Pinpoint the cell where the given text exists, returning its [x, y] midpoint coordinate. 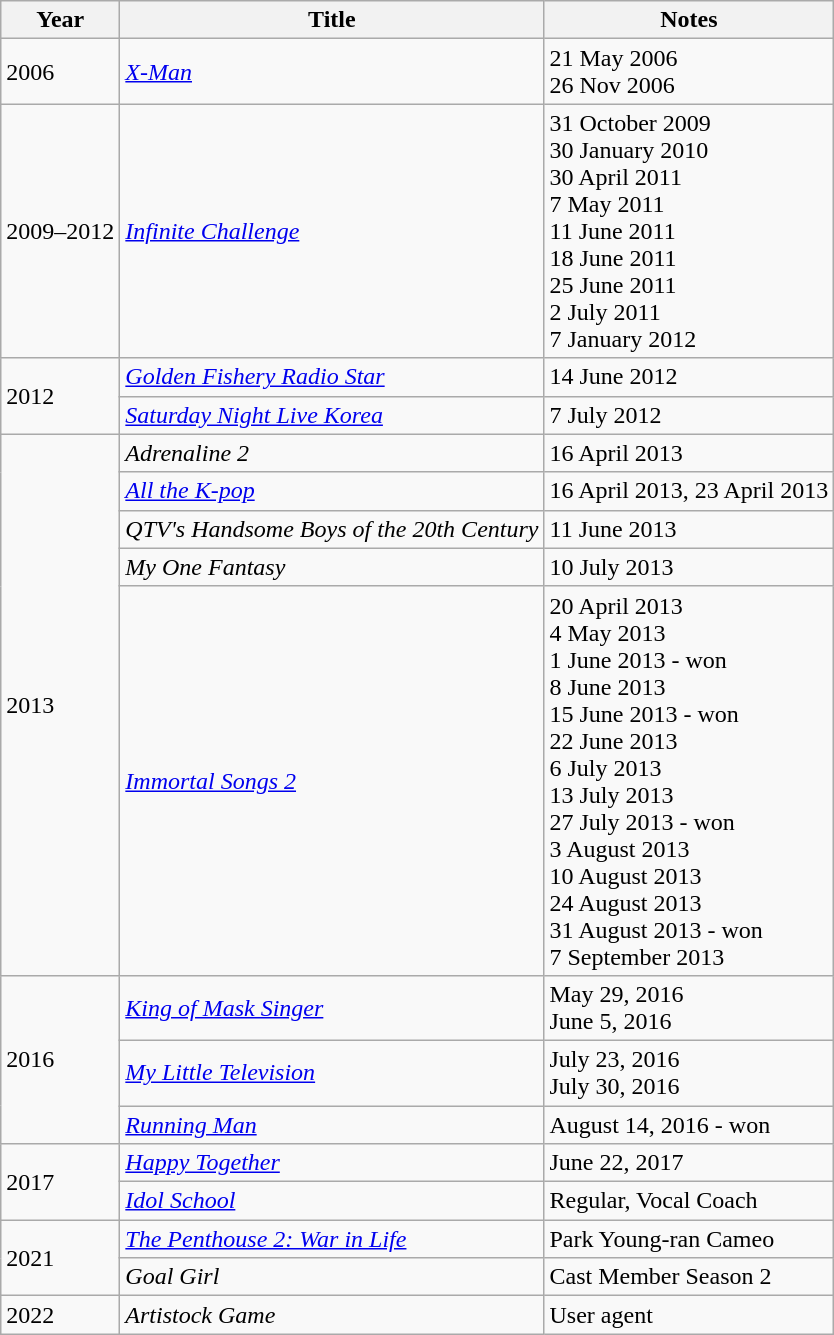
16 April 2013 [689, 453]
Golden Fishery Radio Star [332, 377]
June 22, 2017 [689, 1163]
Artistock Game [332, 1315]
May 29, 2016June 5, 2016 [689, 1008]
16 April 2013, 23 April 2013 [689, 491]
QTV's Handsome Boys of the 20th Century [332, 529]
User agent [689, 1315]
My One Fantasy [332, 567]
2006 [60, 72]
Cast Member Season 2 [689, 1277]
Title [332, 20]
10 July 2013 [689, 567]
2009–2012 [60, 231]
July 23, 2016 July 30, 2016 [689, 1072]
Happy Together [332, 1163]
Infinite Challenge [332, 231]
Adrenaline 2 [332, 453]
Running Man [332, 1125]
2021 [60, 1258]
7 July 2012 [689, 415]
The Penthouse 2: War in Life [332, 1239]
21 May 200626 Nov 2006 [689, 72]
My Little Television [332, 1072]
Notes [689, 20]
August 14, 2016 - won [689, 1125]
2017 [60, 1182]
14 June 2012 [689, 377]
King of Mask Singer [332, 1008]
2013 [60, 704]
2012 [60, 396]
Park Young-ran Cameo [689, 1239]
Regular, Vocal Coach [689, 1201]
Saturday Night Live Korea [332, 415]
All the K-pop [332, 491]
Idol School [332, 1201]
11 June 2013 [689, 529]
Goal Girl [332, 1277]
2022 [60, 1315]
Year [60, 20]
X-Man [332, 72]
31 October 200930 January 201030 April 20117 May 201111 June 201118 June 201125 June 20112 July 20117 January 2012 [689, 231]
Immortal Songs 2 [332, 780]
2016 [60, 1059]
